Identify which cell holds the provided text, then report its [X, Y] central coordinate. 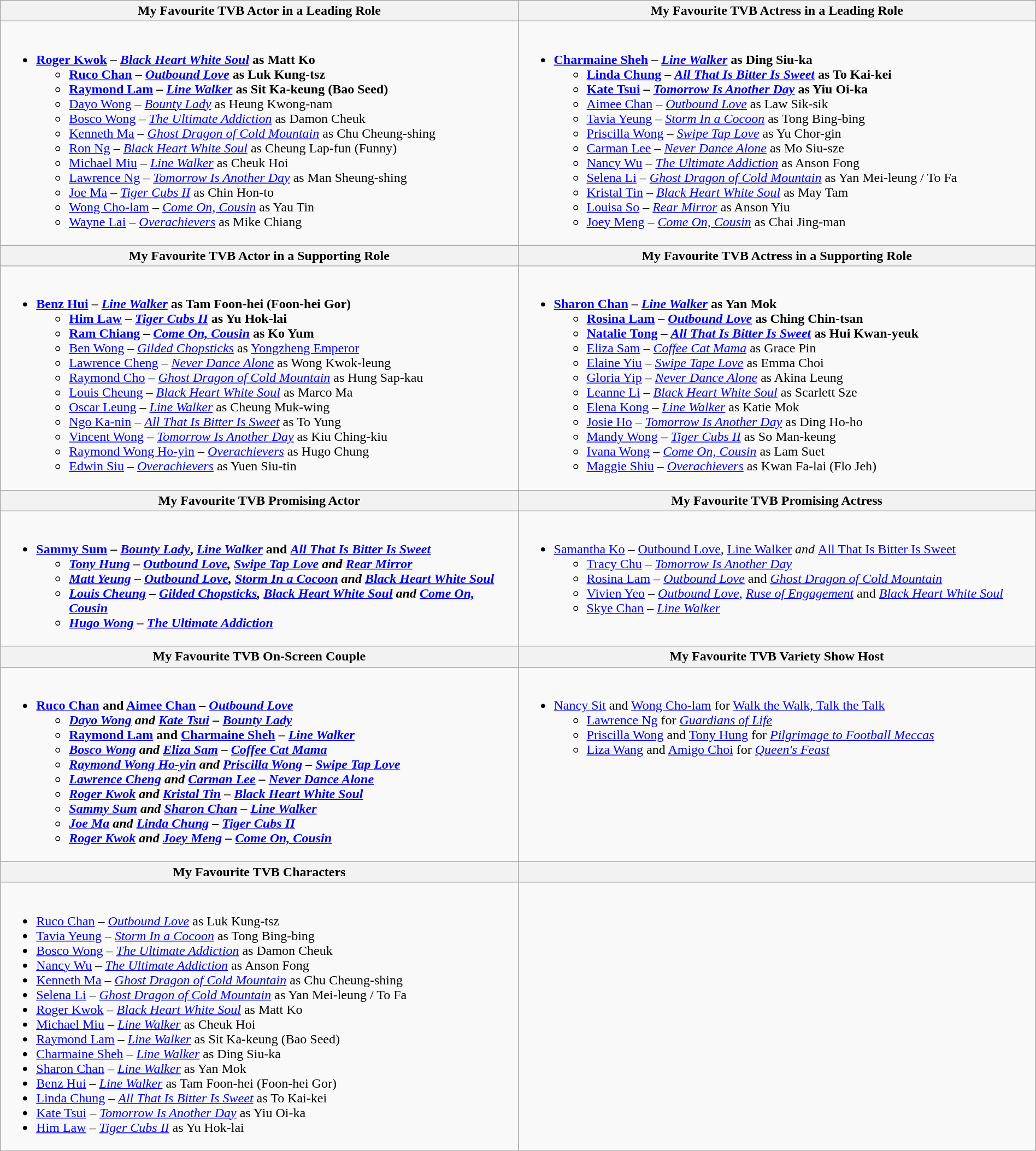
My Favourite TVB Promising Actress [777, 500]
My Favourite TVB Characters [259, 872]
My Favourite TVB Actress in a Leading Role [777, 11]
My Favourite TVB Promising Actor [259, 500]
My Favourite TVB On-Screen Couple [259, 657]
My Favourite TVB Variety Show Host [777, 657]
My Favourite TVB Actor in a Leading Role [259, 11]
My Favourite TVB Actor in a Supporting Role [259, 256]
My Favourite TVB Actress in a Supporting Role [777, 256]
